Capture the cell that displays the provided text and extract its [X, Y] central coordinate. 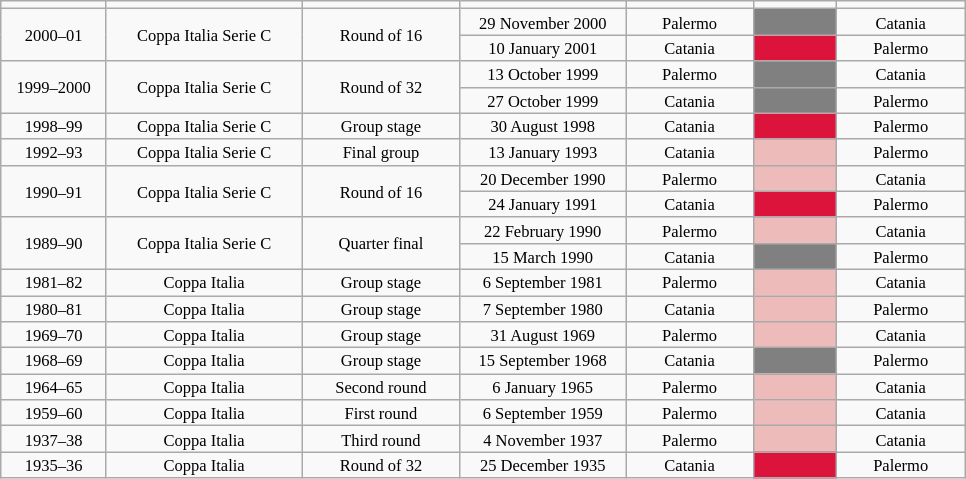
4 November 1937 [543, 439]
Final group [381, 152]
1999–2000 [54, 87]
22 February 1990 [543, 230]
13 January 1993 [543, 152]
Second round [381, 387]
Third round [381, 439]
25 December 1935 [543, 465]
2000–01 [54, 35]
1935–36 [54, 465]
1989–90 [54, 243]
1969–70 [54, 335]
31 August 1969 [543, 335]
29 November 2000 [543, 22]
15 March 1990 [543, 256]
10 January 2001 [543, 48]
13 October 1999 [543, 74]
1968–69 [54, 361]
1937–38 [54, 439]
20 December 1990 [543, 178]
6 January 1965 [543, 387]
7 September 1980 [543, 309]
1980–81 [54, 309]
Quarter final [381, 243]
6 September 1959 [543, 413]
27 October 1999 [543, 100]
1998–99 [54, 126]
15 September 1968 [543, 361]
6 September 1981 [543, 282]
1990–91 [54, 191]
1959–60 [54, 413]
First round [381, 413]
1992–93 [54, 152]
1964–65 [54, 387]
1981–82 [54, 282]
30 August 1998 [543, 126]
24 January 1991 [543, 204]
